Capture the cell that displays the provided text and extract its [x, y] central coordinate. 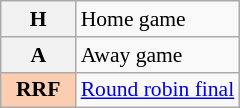
H [38, 19]
Home game [158, 19]
Round robin final [158, 90]
RRF [38, 90]
Away game [158, 55]
A [38, 55]
